Search for the cell housing the specified text and yield its [X, Y] center coordinate. 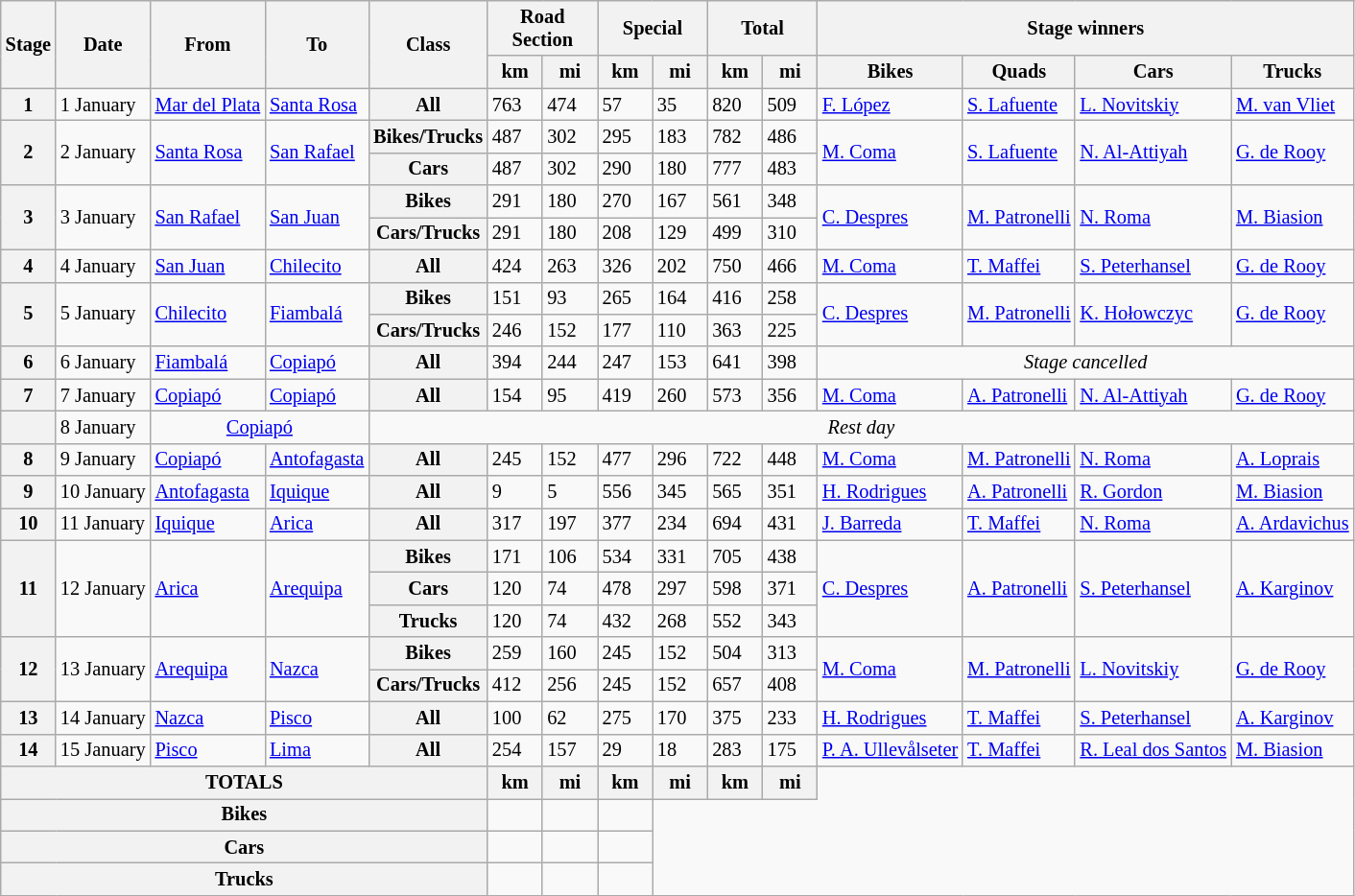
151 [514, 298]
157 [570, 750]
260 [679, 395]
A. Loprais [1292, 460]
466 [791, 266]
Stage cancelled [1086, 363]
TOTALS [244, 782]
208 [626, 233]
561 [735, 201]
18 [679, 750]
371 [791, 588]
377 [626, 524]
722 [735, 460]
424 [514, 266]
12 [29, 670]
Quads [1019, 72]
326 [626, 266]
Rest day [861, 427]
29 [626, 750]
95 [570, 395]
483 [791, 169]
171 [514, 556]
K. Hołowczyc [1153, 315]
7 January [104, 395]
573 [735, 395]
398 [791, 363]
J. Barreda [891, 524]
259 [514, 653]
499 [735, 233]
283 [735, 750]
448 [791, 460]
275 [626, 718]
6 [29, 363]
247 [626, 363]
129 [679, 233]
160 [570, 653]
777 [735, 169]
343 [791, 621]
641 [735, 363]
394 [514, 363]
474 [570, 105]
263 [570, 266]
552 [735, 621]
432 [626, 621]
419 [626, 395]
297 [679, 588]
15 January [104, 750]
1 January [104, 105]
Stage winners [1086, 28]
657 [735, 685]
8 [29, 460]
265 [626, 298]
F. López [891, 105]
348 [791, 201]
M. van Vliet [1292, 105]
313 [791, 653]
100 [514, 718]
13 [29, 718]
438 [791, 556]
13 January [104, 670]
Lima [317, 750]
598 [735, 588]
202 [679, 266]
310 [791, 233]
486 [791, 136]
345 [679, 492]
11 January [104, 524]
4 January [104, 266]
244 [570, 363]
Stage [29, 44]
From [208, 44]
3 [29, 217]
5 January [104, 315]
256 [570, 685]
534 [626, 556]
154 [514, 395]
12 January [104, 589]
93 [570, 298]
351 [791, 492]
Class [428, 44]
57 [626, 105]
694 [735, 524]
375 [735, 718]
R. Leal dos Santos [1153, 750]
233 [791, 718]
509 [791, 105]
431 [791, 524]
197 [570, 524]
225 [791, 330]
268 [679, 621]
10 January [104, 492]
234 [679, 524]
177 [626, 330]
R. Gordon [1153, 492]
363 [735, 330]
183 [679, 136]
3 January [104, 217]
175 [791, 750]
478 [626, 588]
P. A. Ullevålseter [891, 750]
170 [679, 718]
270 [626, 201]
11 [29, 589]
110 [679, 330]
412 [514, 685]
295 [626, 136]
2 [29, 152]
A. Ardavichus [1292, 524]
Bikes/Trucks [428, 136]
6 January [104, 363]
317 [514, 524]
356 [791, 395]
782 [735, 136]
Mar del Plata [208, 105]
763 [514, 105]
408 [791, 685]
Special [653, 28]
556 [626, 492]
62 [570, 718]
14 January [104, 718]
164 [679, 298]
Road Section [543, 28]
153 [679, 363]
477 [626, 460]
820 [735, 105]
106 [570, 556]
Total [762, 28]
246 [514, 330]
296 [679, 460]
To [317, 44]
14 [29, 750]
258 [791, 298]
290 [626, 169]
167 [679, 201]
565 [735, 492]
504 [735, 653]
8 January [104, 427]
9 January [104, 460]
Date [104, 44]
705 [735, 556]
331 [679, 556]
7 [29, 395]
2 January [104, 152]
10 [29, 524]
416 [735, 298]
35 [679, 105]
254 [514, 750]
750 [735, 266]
1 [29, 105]
4 [29, 266]
